Determine the (X, Y) coordinate at the center of the cell enclosing the given text.  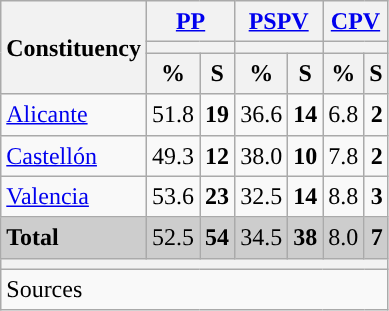
3 (376, 196)
Constituency (74, 48)
Alicante (74, 114)
51.8 (172, 114)
8.8 (344, 196)
Sources (194, 290)
6.8 (344, 114)
38 (306, 238)
23 (218, 196)
7.8 (344, 156)
36.6 (262, 114)
PSPV (279, 22)
10 (306, 156)
8.0 (344, 238)
49.3 (172, 156)
53.6 (172, 196)
54 (218, 238)
19 (218, 114)
Castellón (74, 156)
32.5 (262, 196)
38.0 (262, 156)
CPV (356, 22)
34.5 (262, 238)
Total (74, 238)
PP (190, 22)
52.5 (172, 238)
7 (376, 238)
12 (218, 156)
Valencia (74, 196)
